Determine the [x, y] coordinate at the center of the cell enclosing the given text.  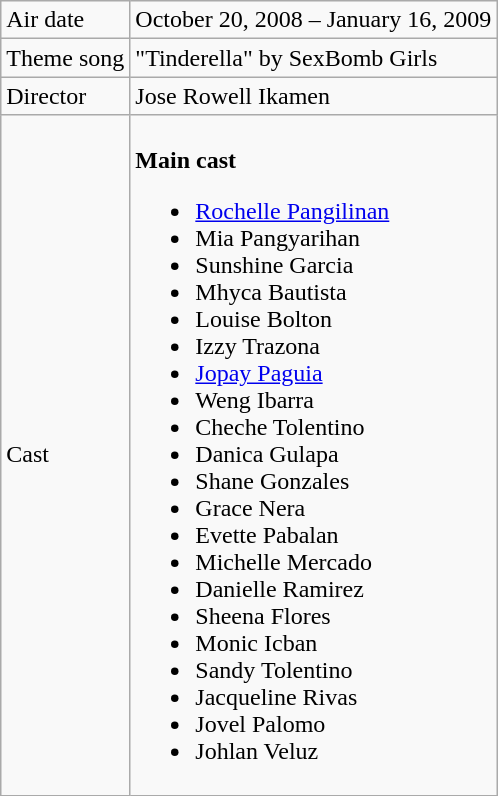
Air date [66, 20]
October 20, 2008 – January 16, 2009 [314, 20]
Jose Rowell Ikamen [314, 96]
Theme song [66, 58]
"Tinderella" by SexBomb Girls [314, 58]
Director [66, 96]
Cast [66, 455]
